Identify which cell holds the provided text, then report its [X, Y] central coordinate. 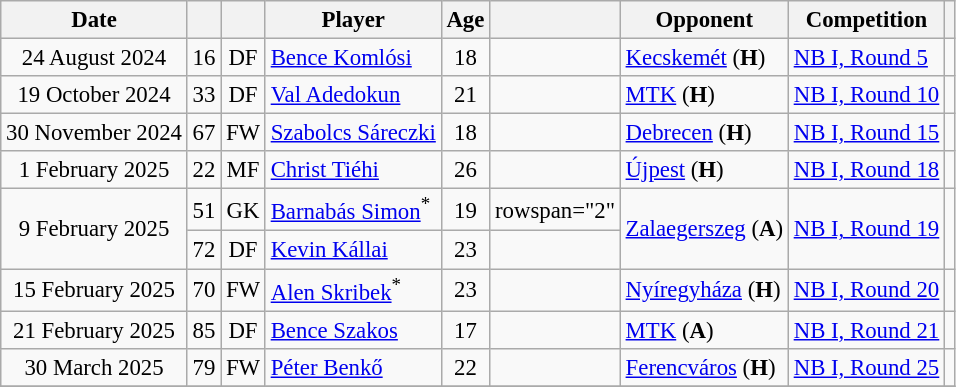
NB I, Round 10 [866, 95]
70 [204, 290]
30 March 2025 [94, 367]
MF [244, 170]
Bence Komlósi [353, 58]
Christ Tiéhi [353, 170]
79 [204, 367]
Date [94, 20]
67 [204, 133]
85 [204, 330]
Kevin Kállai [353, 250]
Újpest (H) [704, 170]
26 [466, 170]
Nyíregyháza (H) [704, 290]
GK [244, 210]
30 November 2024 [94, 133]
21 February 2025 [94, 330]
16 [204, 58]
24 August 2024 [94, 58]
33 [204, 95]
Zalaegerszeg (A) [704, 229]
NB I, Round 25 [866, 367]
Debrecen (H) [704, 133]
NB I, Round 18 [866, 170]
19 [466, 210]
MTK (H) [704, 95]
Ferencváros (H) [704, 367]
1 February 2025 [94, 170]
rowspan="2" [556, 210]
Player [353, 20]
Alen Skribek* [353, 290]
Szabolcs Sáreczki [353, 133]
Competition [866, 20]
72 [204, 250]
Bence Szakos [353, 330]
NB I, Round 20 [866, 290]
51 [204, 210]
17 [466, 330]
Age [466, 20]
15 February 2025 [94, 290]
Val Adedokun [353, 95]
NB I, Round 5 [866, 58]
21 [466, 95]
Opponent [704, 20]
NB I, Round 21 [866, 330]
Barnabás Simon* [353, 210]
MTK (A) [704, 330]
9 February 2025 [94, 229]
NB I, Round 15 [866, 133]
NB I, Round 19 [866, 229]
19 October 2024 [94, 95]
Péter Benkő [353, 367]
Kecskemét (H) [704, 58]
